Return [X, Y] of the center of cell containing provided text 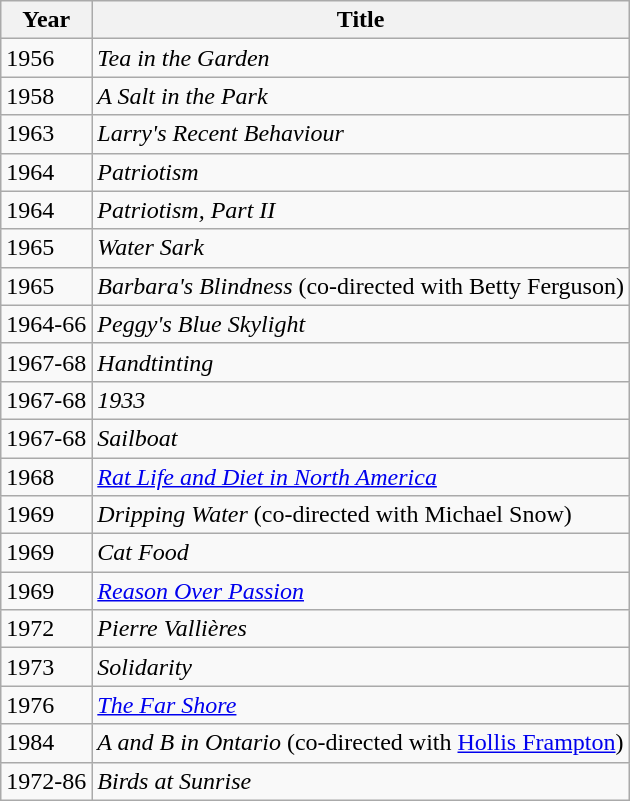
Peggy's Blue Skylight [361, 324]
Handtinting [361, 362]
Tea in the Garden [361, 58]
1973 [46, 667]
Title [361, 20]
1964-66 [46, 324]
Sailboat [361, 438]
Year [46, 20]
Solidarity [361, 667]
The Far Shore [361, 705]
1933 [361, 400]
Pierre Vallières [361, 629]
Cat Food [361, 553]
1976 [46, 705]
Reason Over Passion [361, 591]
Patriotism, Part II [361, 210]
Larry's Recent Behaviour [361, 134]
1958 [46, 96]
Dripping Water (co-directed with Michael Snow) [361, 515]
1984 [46, 743]
Rat Life and Diet in North America [361, 477]
1963 [46, 134]
1968 [46, 477]
1972-86 [46, 781]
Patriotism [361, 172]
Water Sark [361, 248]
Birds at Sunrise [361, 781]
A Salt in the Park [361, 96]
A and B in Ontario (co-directed with Hollis Frampton) [361, 743]
1956 [46, 58]
Barbara's Blindness (co-directed with Betty Ferguson) [361, 286]
1972 [46, 629]
